Search for the cell housing the specified text and yield its [x, y] center coordinate. 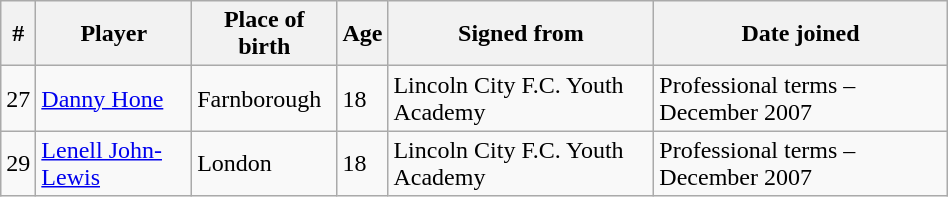
Player [114, 34]
Age [362, 34]
Lenell John-Lewis [114, 164]
Date joined [800, 34]
Signed from [521, 34]
Danny Hone [114, 98]
27 [18, 98]
Place of birth [264, 34]
# [18, 34]
London [264, 164]
29 [18, 164]
Farnborough [264, 98]
